Extract the [x, y] coordinate from the center of the cell holding the provided text.  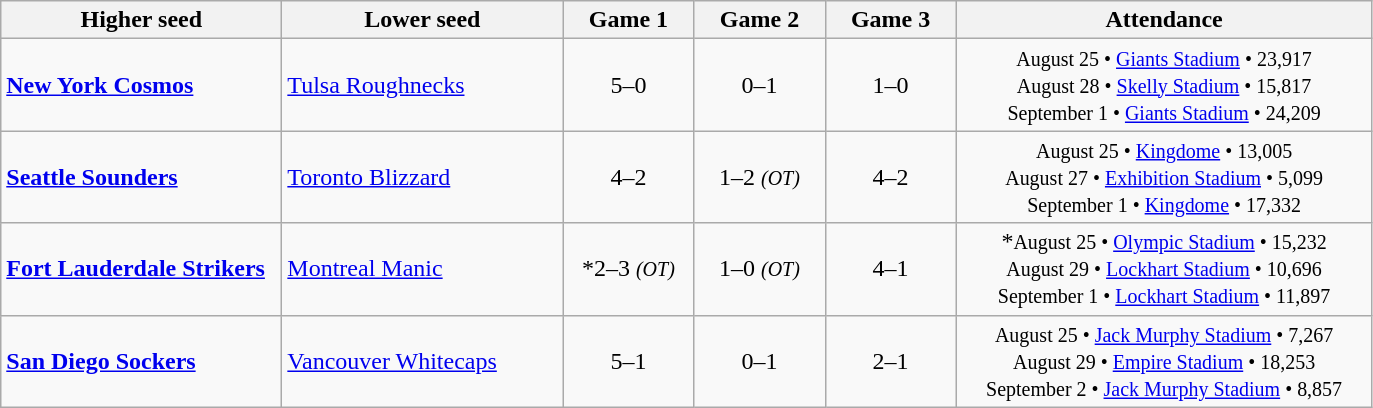
Toronto Blizzard [422, 177]
1–2 (OT) [760, 177]
Game 1 [628, 20]
Game 3 [890, 20]
4–1 [890, 269]
1–0 [890, 85]
Seattle Sounders [142, 177]
San Diego Sockers [142, 361]
Game 2 [760, 20]
Fort Lauderdale Strikers [142, 269]
*August 25 • Olympic Stadium • 15,232August 29 • Lockhart Stadium • 10,696September 1 • Lockhart Stadium • 11,897 [1164, 269]
5–1 [628, 361]
Attendance [1164, 20]
August 25 • Giants Stadium • 23,917August 28 • Skelly Stadium • 15,817September 1 • Giants Stadium • 24,209 [1164, 85]
Vancouver Whitecaps [422, 361]
August 25 • Jack Murphy Stadium • 7,267August 29 • Empire Stadium • 18,253September 2 • Jack Murphy Stadium • 8,857 [1164, 361]
New York Cosmos [142, 85]
August 25 • Kingdome • 13,005August 27 • Exhibition Stadium • 5,099September 1 • Kingdome • 17,332 [1164, 177]
5–0 [628, 85]
Higher seed [142, 20]
1–0 (OT) [760, 269]
Lower seed [422, 20]
2–1 [890, 361]
Tulsa Roughnecks [422, 85]
Montreal Manic [422, 269]
*2–3 (OT) [628, 269]
